From the cell containing the given text, extract its center point as [X, Y] coordinate. 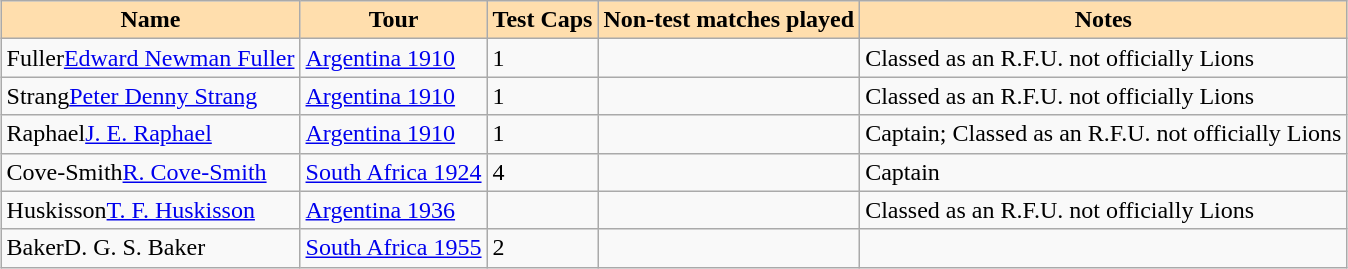
Name [150, 20]
4 [542, 172]
South Africa 1924 [394, 172]
2 [542, 248]
Test Caps [542, 20]
Cove-SmithR. Cove-Smith [150, 172]
Non-test matches played [729, 20]
Captain; Classed as an R.F.U. not officially Lions [1104, 134]
Captain [1104, 172]
StrangPeter Denny Strang [150, 96]
Tour [394, 20]
South Africa 1955 [394, 248]
FullerEdward Newman Fuller [150, 58]
HuskissonT. F. Huskisson [150, 210]
Notes [1104, 20]
BakerD. G. S. Baker [150, 248]
Argentina 1936 [394, 210]
RaphaelJ. E. Raphael [150, 134]
